From the cell containing the given text, extract its center point as (x, y) coordinate. 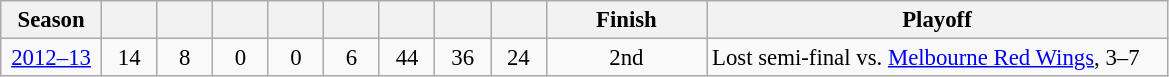
14 (129, 58)
Lost semi-final vs. Melbourne Red Wings, 3–7 (938, 58)
44 (407, 58)
Playoff (938, 20)
Season (52, 20)
Finish (626, 20)
2012–13 (52, 58)
2nd (626, 58)
36 (463, 58)
8 (185, 58)
6 (352, 58)
24 (518, 58)
